Capture the cell that displays the provided text and extract its [X, Y] central coordinate. 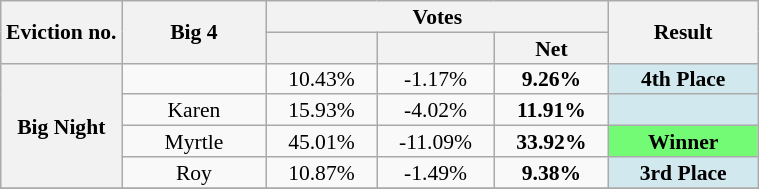
Winner [684, 142]
3rd Place [684, 172]
Karen [194, 110]
-4.02% [436, 110]
45.01% [322, 142]
Myrtle [194, 142]
33.92% [552, 142]
9.38% [552, 172]
11.91% [552, 110]
10.43% [322, 78]
-11.09% [436, 142]
-1.49% [436, 172]
4th Place [684, 78]
9.26% [552, 78]
-1.17% [436, 78]
Net [552, 48]
Votes [438, 16]
Result [684, 32]
15.93% [322, 110]
Big 4 [194, 32]
10.87% [322, 172]
Eviction no. [62, 32]
Big Night [62, 125]
Roy [194, 172]
